Locate the cell with the specified text and output its (X, Y) center coordinate. 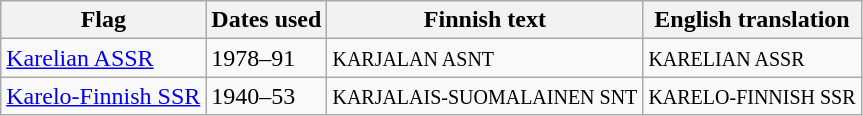
Flag (104, 20)
KARJALAN ASNT (485, 58)
Dates used (266, 20)
Finnish text (485, 20)
Karelo-Finnish SSR (104, 96)
KARJALAIS-SUOMALAINEN SNT (485, 96)
KARELO-FINNISH SSR (752, 96)
English translation (752, 20)
Karelian ASSR (104, 58)
1940–53 (266, 96)
KARELIAN ASSR (752, 58)
1978–91 (266, 58)
